Return the [x, y] coordinate for the center point of the cell that contains the specified text.  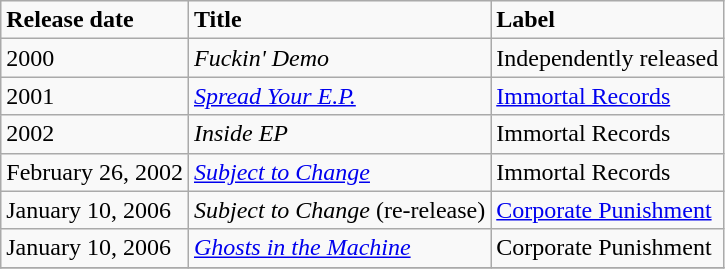
Title [339, 20]
Inside EP [339, 134]
Subject to Change (re-release) [339, 210]
2000 [95, 58]
Label [608, 20]
February 26, 2002 [95, 172]
2001 [95, 96]
Release date [95, 20]
Ghosts in the Machine [339, 248]
2002 [95, 134]
Independently released [608, 58]
Fuckin' Demo [339, 58]
Spread Your E.P. [339, 96]
Subject to Change [339, 172]
